Identify which cell holds the provided text, then report its [X, Y] central coordinate. 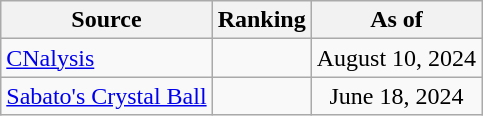
Ranking [262, 20]
CNalysis [106, 58]
As of [396, 20]
Source [106, 20]
August 10, 2024 [396, 58]
Sabato's Crystal Ball [106, 96]
June 18, 2024 [396, 96]
